Return [X, Y] of the center of cell containing provided text 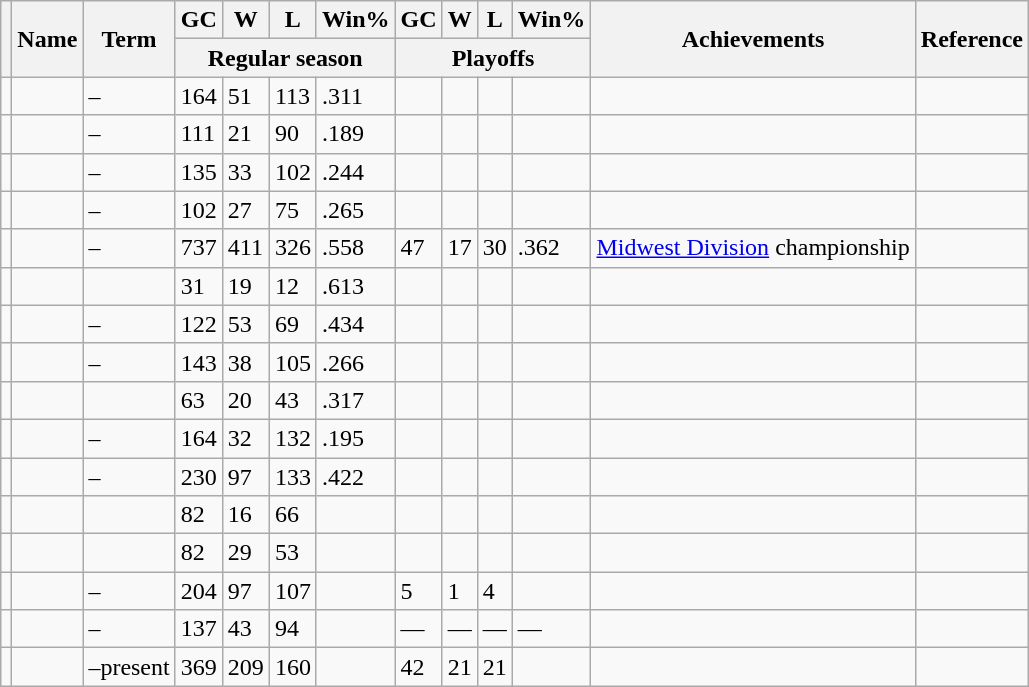
737 [198, 248]
42 [418, 667]
Reference [972, 39]
135 [198, 172]
Term [129, 39]
32 [246, 438]
31 [198, 286]
33 [246, 172]
Name [48, 39]
51 [246, 96]
.422 [356, 477]
Regular season [285, 58]
111 [198, 134]
.195 [356, 438]
90 [292, 134]
17 [460, 248]
Midwest Division championship [753, 248]
.189 [356, 134]
230 [198, 477]
.311 [356, 96]
.434 [356, 324]
160 [292, 667]
.317 [356, 400]
5 [418, 591]
105 [292, 362]
–present [129, 667]
4 [494, 591]
Playoffs [493, 58]
137 [198, 629]
38 [246, 362]
63 [198, 400]
113 [292, 96]
.244 [356, 172]
411 [246, 248]
94 [292, 629]
69 [292, 324]
75 [292, 210]
326 [292, 248]
29 [246, 553]
107 [292, 591]
369 [198, 667]
Achievements [753, 39]
12 [292, 286]
47 [418, 248]
20 [246, 400]
132 [292, 438]
.362 [552, 248]
1 [460, 591]
66 [292, 515]
204 [198, 591]
143 [198, 362]
27 [246, 210]
16 [246, 515]
.265 [356, 210]
19 [246, 286]
122 [198, 324]
.266 [356, 362]
.558 [356, 248]
30 [494, 248]
133 [292, 477]
.613 [356, 286]
209 [246, 667]
